Scan for the cell matching the given text and deliver its [X, Y] coordinate at center. 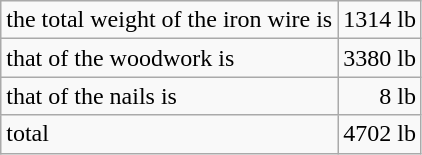
4702 lb [380, 134]
the total weight of the iron wire is [170, 20]
1314 lb [380, 20]
8 lb [380, 96]
that of the nails is [170, 96]
3380 lb [380, 58]
total [170, 134]
that of the woodwork is [170, 58]
